Identify which cell holds the provided text, then report its [X, Y] central coordinate. 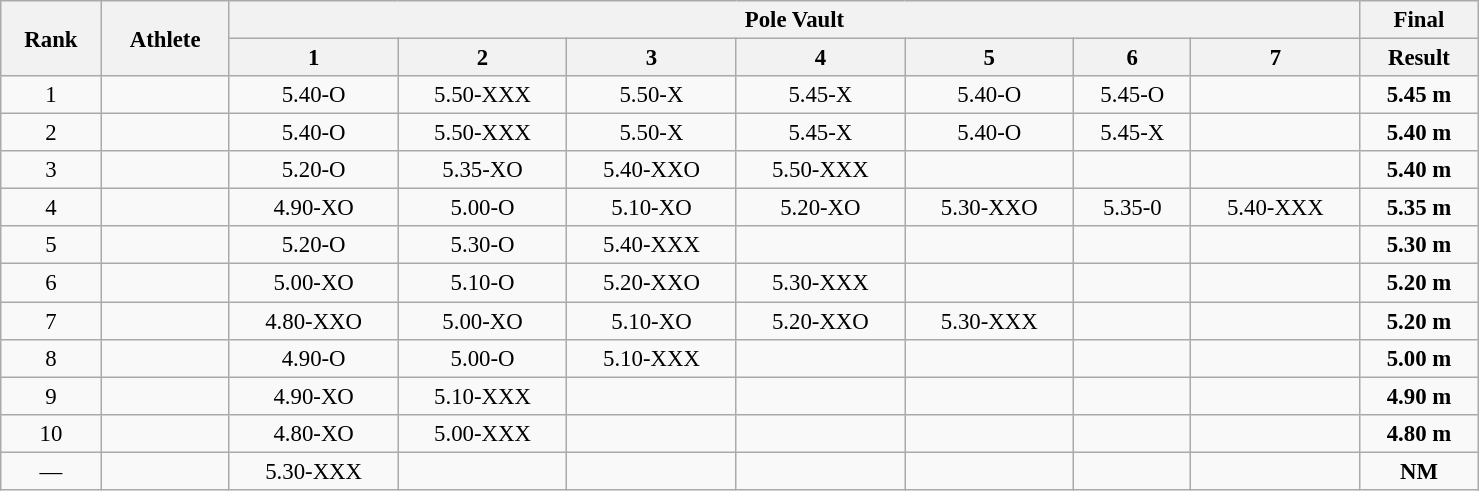
5.45 m [1419, 95]
4.90-O [314, 358]
Athlete [165, 38]
5.30 m [1419, 245]
9 [51, 396]
5.20-XO [820, 208]
10 [51, 433]
5.35-XO [482, 170]
5.10-O [482, 283]
Pole Vault [794, 20]
Final [1419, 20]
5.30-XXO [990, 208]
5.35 m [1419, 208]
4.80-XXO [314, 321]
NM [1419, 471]
4.90 m [1419, 396]
5.40-XXO [652, 170]
Rank [51, 38]
5.35-0 [1132, 208]
5.00 m [1419, 358]
8 [51, 358]
Result [1419, 58]
4.80 m [1419, 433]
— [51, 471]
5.00-XXX [482, 433]
5.30-O [482, 245]
5.45-O [1132, 95]
4.80-XO [314, 433]
